Search for the cell housing the specified text and yield its (x, y) center coordinate. 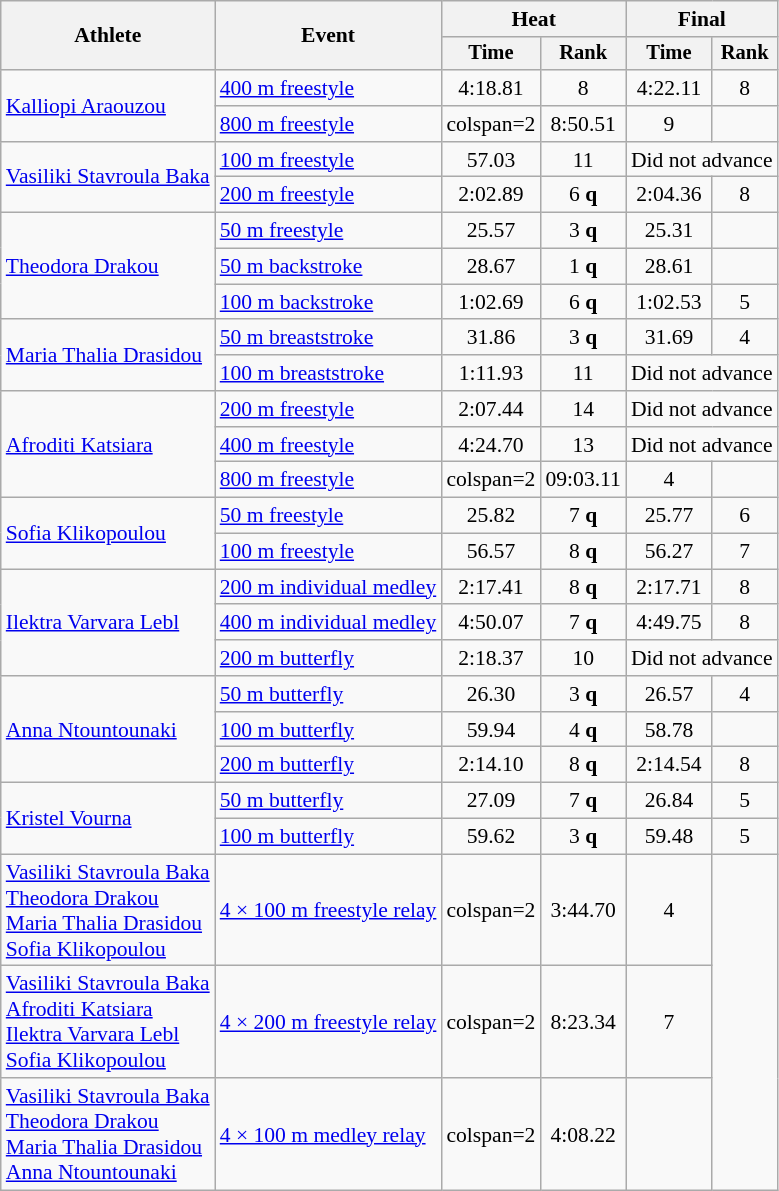
4 × 100 m medley relay (328, 1134)
56.57 (490, 552)
Vasiliki Stavroula BakaTheodora DrakouMaria Thalia DrasidouAnna Ntountounaki (108, 1134)
14 (582, 409)
6 (745, 516)
25.57 (490, 231)
Final (702, 19)
10 (582, 658)
13 (582, 445)
200 m individual medley (328, 587)
1:02.69 (490, 302)
Kalliopi Araouzou (108, 106)
1:11.93 (490, 373)
28.61 (669, 267)
27.09 (490, 801)
4:22.11 (669, 88)
4:24.70 (490, 445)
56.27 (669, 552)
1:02.53 (669, 302)
4 × 200 m freestyle relay (328, 1022)
25.82 (490, 516)
59.62 (490, 837)
4:49.75 (669, 623)
57.03 (490, 160)
25.31 (669, 231)
58.78 (669, 730)
400 m individual medley (328, 623)
26.30 (490, 694)
59.48 (669, 837)
31.86 (490, 338)
2:04.36 (669, 195)
Anna Ntountounaki (108, 730)
Afroditi Katsiara (108, 444)
09:03.11 (582, 480)
4:50.07 (490, 623)
1 q (582, 267)
2:02.89 (490, 195)
50 m breaststroke (328, 338)
2:14.54 (669, 765)
26.57 (669, 694)
2:07.44 (490, 409)
25.77 (669, 516)
Ilektra Varvara Lebl (108, 622)
Vasiliki Stavroula BakaAfroditi KatsiaraIlektra Varvara LeblSofia Klikopoulou (108, 1022)
28.67 (490, 267)
Vasiliki Stavroula Baka (108, 178)
100 m breaststroke (328, 373)
3:44.70 (582, 910)
Maria Thalia Drasidou (108, 356)
8:23.34 (582, 1022)
Event (328, 36)
Athlete (108, 36)
2:17.71 (669, 587)
100 m backstroke (328, 302)
31.69 (669, 338)
Sofia Klikopoulou (108, 534)
50 m backstroke (328, 267)
4:18.81 (490, 88)
2:18.37 (490, 658)
4 q (582, 730)
26.84 (669, 801)
2:17.41 (490, 587)
59.94 (490, 730)
Kristel Vourna (108, 818)
Heat (534, 19)
9 (669, 124)
Vasiliki Stavroula BakaTheodora DrakouMaria Thalia DrasidouSofia Klikopoulou (108, 910)
Theodora Drakou (108, 266)
2:14.10 (490, 765)
4 × 100 m freestyle relay (328, 910)
4:08.22 (582, 1134)
8:50.51 (582, 124)
